Return the [X, Y] coordinate for the center point of the cell that contains the specified text.  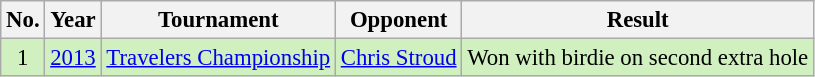
Opponent [398, 20]
Won with birdie on second extra hole [638, 58]
No. [23, 20]
Travelers Championship [218, 58]
1 [23, 58]
Tournament [218, 20]
Chris Stroud [398, 58]
Year [73, 20]
Result [638, 20]
2013 [73, 58]
